Locate the cell with the specified text and output its [x, y] center coordinate. 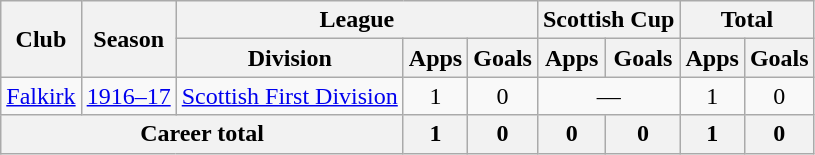
Total [747, 20]
Division [290, 58]
Scottish First Division [290, 96]
1916–17 [128, 96]
Career total [202, 134]
Scottish Cup [608, 20]
Falkirk [41, 96]
League [356, 20]
― [608, 96]
Season [128, 39]
Club [41, 39]
